Determine the (x, y) coordinate at the center of the cell enclosing the given text.  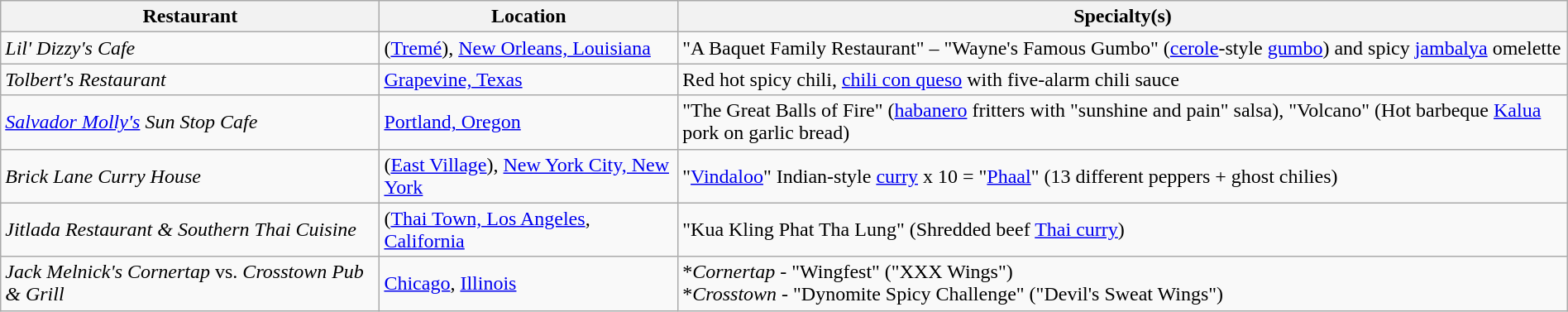
Restaurant (190, 17)
Grapevine, Texas (529, 79)
(East Village), New York City, New York (529, 175)
"Vindaloo" Indian-style curry x 10 = "Phaal" (13 different peppers + ghost chilies) (1123, 175)
Jack Melnick's Cornertap vs. Crosstown Pub & Grill (190, 283)
Lil' Dizzy's Cafe (190, 48)
"The Great Balls of Fire" (habanero fritters with "sunshine and pain" salsa), "Volcano" (Hot barbeque Kalua pork on garlic bread) (1123, 122)
"A Baquet Family Restaurant" – "Wayne's Famous Gumbo" (cerole-style gumbo) and spicy jambalya omelette (1123, 48)
Brick Lane Curry House (190, 175)
Portland, Oregon (529, 122)
(Tremé), New Orleans, Louisiana (529, 48)
Chicago, Illinois (529, 283)
(Thai Town, Los Angeles, California (529, 230)
Red hot spicy chili, chili con queso with five-alarm chili sauce (1123, 79)
Jitlada Restaurant & Southern Thai Cuisine (190, 230)
Tolbert's Restaurant (190, 79)
Salvador Molly's Sun Stop Cafe (190, 122)
*Cornertap - "Wingfest" ("XXX Wings")*Crosstown - "Dynomite Spicy Challenge" ("Devil's Sweat Wings") (1123, 283)
"Kua Kling Phat Tha Lung" (Shredded beef Thai curry) (1123, 230)
Specialty(s) (1123, 17)
Location (529, 17)
